Extract the (X, Y) coordinate from the center of the cell holding the provided text.  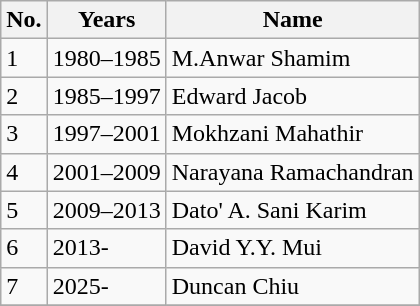
7 (24, 286)
2025- (106, 286)
2001–2009 (106, 172)
Years (106, 20)
Narayana Ramachandran (292, 172)
2013- (106, 248)
1997–2001 (106, 134)
1980–1985 (106, 58)
4 (24, 172)
M.Anwar Shamim (292, 58)
No. (24, 20)
2 (24, 96)
Dato' A. Sani Karim (292, 210)
Edward Jacob (292, 96)
1 (24, 58)
6 (24, 248)
5 (24, 210)
3 (24, 134)
1985–1997 (106, 96)
David Y.Y. Mui (292, 248)
2009–2013 (106, 210)
Duncan Chiu (292, 286)
Mokhzani Mahathir (292, 134)
Name (292, 20)
